From the cell containing the given text, extract its center point as (x, y) coordinate. 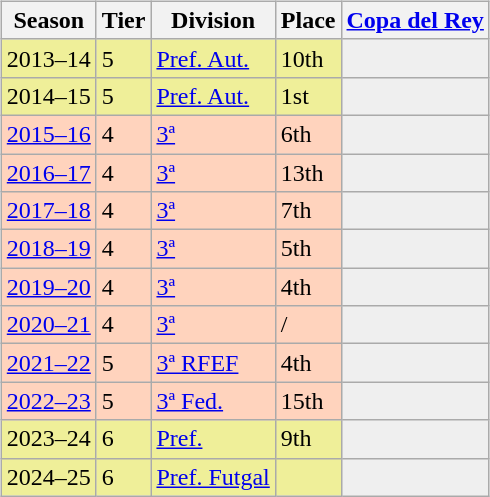
13th (308, 173)
2020–21 (48, 325)
2015–16 (48, 134)
2018–19 (48, 249)
9th (308, 439)
Pref. (213, 439)
Season (48, 20)
Division (213, 20)
2017–18 (48, 211)
5th (308, 249)
10th (308, 58)
1st (308, 96)
2022–23 (48, 401)
6th (308, 134)
3ª Fed. (213, 401)
2019–20 (48, 287)
7th (308, 211)
2021–22 (48, 363)
2023–24 (48, 439)
2014–15 (48, 96)
15th (308, 401)
2024–25 (48, 477)
Copa del Rey (415, 20)
Tier (124, 20)
3ª RFEF (213, 363)
2016–17 (48, 173)
2013–14 (48, 58)
/ (308, 325)
Pref. Futgal (213, 477)
Place (308, 20)
